Return [x, y] of the center of cell containing provided text 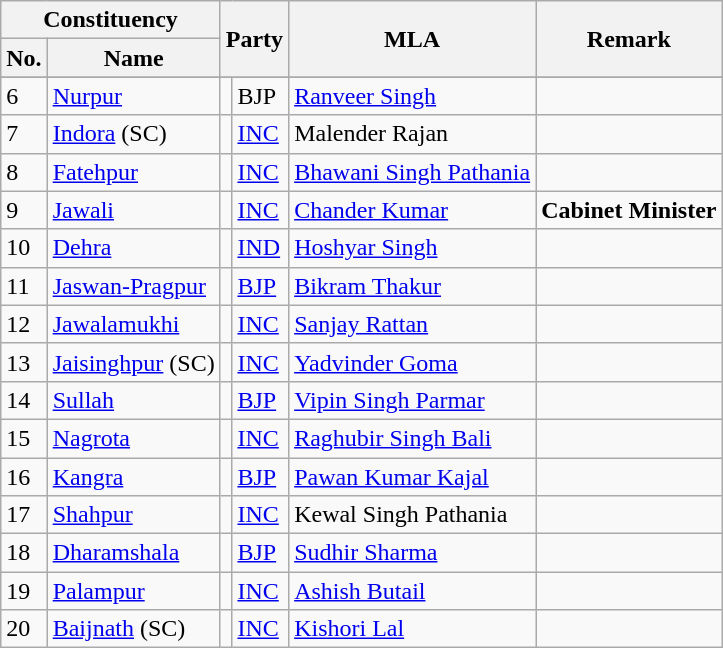
Dharamshala [134, 553]
18 [24, 553]
16 [24, 477]
6 [24, 96]
Sullah [134, 400]
Yadvinder Goma [412, 362]
13 [24, 362]
Party [254, 39]
Nurpur [134, 96]
Dehra [134, 248]
Sanjay Rattan [412, 324]
8 [24, 172]
IND [260, 248]
Ashish Butail [412, 591]
Sudhir Sharma [412, 553]
Chander Kumar [412, 210]
15 [24, 438]
Bikram Thakur [412, 286]
Jawalamukhi [134, 324]
Fatehpur [134, 172]
Nagrota [134, 438]
Cabinet Minister [629, 210]
Vipin Singh Parmar [412, 400]
12 [24, 324]
No. [24, 58]
11 [24, 286]
Jaisinghpur (SC) [134, 362]
MLA [412, 39]
9 [24, 210]
Raghubir Singh Bali [412, 438]
Pawan Kumar Kajal [412, 477]
Kangra [134, 477]
Remark [629, 39]
Name [134, 58]
20 [24, 629]
Hoshyar Singh [412, 248]
Palampur [134, 591]
Ranveer Singh [412, 96]
Kishori Lal [412, 629]
7 [24, 134]
Jawali [134, 210]
Bhawani Singh Pathania [412, 172]
19 [24, 591]
Kewal Singh Pathania [412, 515]
17 [24, 515]
Jaswan-Pragpur [134, 286]
Indora (SC) [134, 134]
Malender Rajan [412, 134]
10 [24, 248]
Constituency [110, 20]
Shahpur [134, 515]
Baijnath (SC) [134, 629]
14 [24, 400]
